Identify which cell holds the provided text, then report its [x, y] central coordinate. 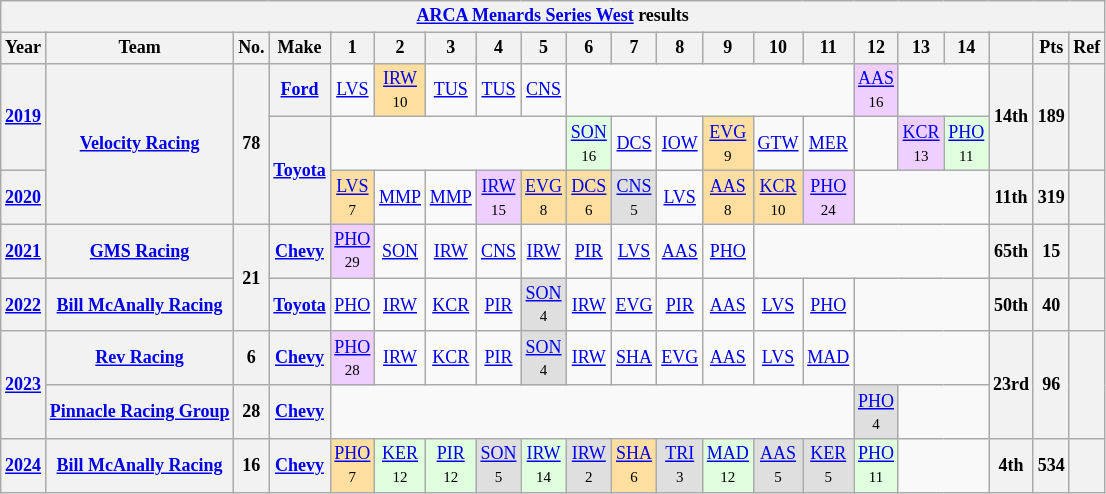
IRW2 [588, 466]
2022 [24, 305]
2 [400, 48]
DCS6 [588, 197]
Team [139, 48]
SHA [634, 358]
319 [1051, 197]
KCR10 [778, 197]
4 [498, 48]
IRW15 [498, 197]
15 [1051, 251]
534 [1051, 466]
No. [252, 48]
AAS8 [728, 197]
Pinnacle Racing Group [139, 412]
3 [450, 48]
IOW [680, 144]
Ref [1087, 48]
EVG9 [728, 144]
16 [252, 466]
2019 [24, 116]
Make [300, 48]
IRW10 [400, 90]
189 [1051, 116]
KER12 [400, 466]
40 [1051, 305]
13 [921, 48]
2023 [24, 384]
96 [1051, 384]
MAD [828, 358]
LVS7 [352, 197]
28 [252, 412]
SON16 [588, 144]
11th [1012, 197]
GMS Racing [139, 251]
7 [634, 48]
SON5 [498, 466]
TRI3 [680, 466]
21 [252, 278]
1 [352, 48]
10 [778, 48]
Ford [300, 90]
Velocity Racing [139, 144]
2021 [24, 251]
PHO24 [828, 197]
PHO28 [352, 358]
MAD12 [728, 466]
2020 [24, 197]
2024 [24, 466]
ARCA Menards Series West results [553, 16]
EVG8 [544, 197]
14 [966, 48]
78 [252, 144]
PHO29 [352, 251]
65th [1012, 251]
KER5 [828, 466]
8 [680, 48]
14th [1012, 116]
PHO4 [876, 412]
AAS5 [778, 466]
IRW14 [544, 466]
PIR12 [450, 466]
KCR13 [921, 144]
4th [1012, 466]
Year [24, 48]
Pts [1051, 48]
DCS [634, 144]
MER [828, 144]
PHO7 [352, 466]
SHA6 [634, 466]
GTW [778, 144]
11 [828, 48]
5 [544, 48]
Rev Racing [139, 358]
50th [1012, 305]
CNS5 [634, 197]
AAS16 [876, 90]
23rd [1012, 384]
9 [728, 48]
12 [876, 48]
SON [400, 251]
